Search for the cell housing the specified text and yield its (X, Y) center coordinate. 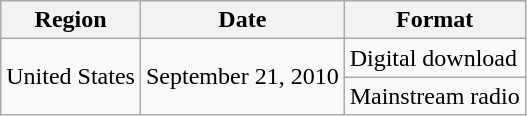
Mainstream radio (434, 96)
Date (242, 20)
Digital download (434, 58)
September 21, 2010 (242, 77)
Format (434, 20)
Region (71, 20)
United States (71, 77)
